Output the [x, y] coordinate of the center of the cell containing the given text.  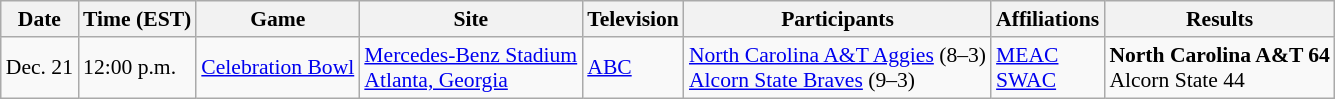
Mercedes-Benz StadiumAtlanta, Georgia [470, 68]
Time (EST) [137, 19]
North Carolina A&T Aggies (8–3)Alcorn State Braves (9–3) [838, 68]
Results [1220, 19]
MEACSWAC [1048, 68]
Affiliations [1048, 19]
Participants [838, 19]
ABC [633, 68]
Dec. 21 [40, 68]
Game [278, 19]
North Carolina A&T 64Alcorn State 44 [1220, 68]
12:00 p.m. [137, 68]
Television [633, 19]
Site [470, 19]
Date [40, 19]
Celebration Bowl [278, 68]
